Determine the (x, y) coordinate at the center of the cell enclosing the given text.  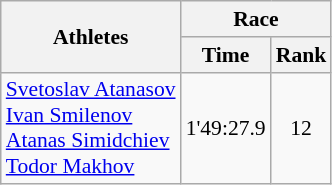
Svetoslav AtanasovIvan SmilenovAtanas SimidchievTodor Makhov (91, 128)
1'49:27.9 (226, 128)
Rank (302, 55)
12 (302, 128)
Athletes (91, 36)
Race (256, 19)
Time (226, 55)
